Identify which cell holds the provided text, then report its (x, y) central coordinate. 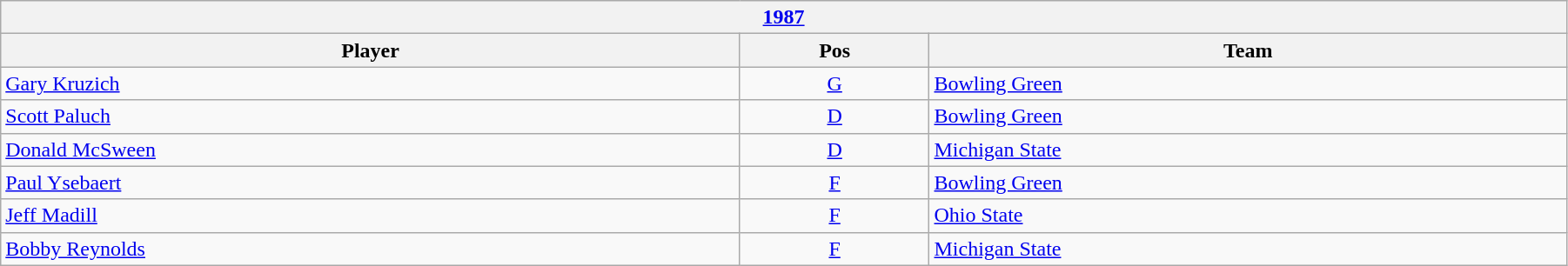
Team (1248, 50)
Jeff Madill (371, 216)
Donald McSween (371, 150)
Bobby Reynolds (371, 249)
1987 (784, 17)
Player (371, 50)
Gary Kruzich (371, 83)
G (834, 83)
Scott Paluch (371, 116)
Pos (834, 50)
Paul Ysebaert (371, 183)
Ohio State (1248, 216)
